From the cell containing the given text, extract its center point as (X, Y) coordinate. 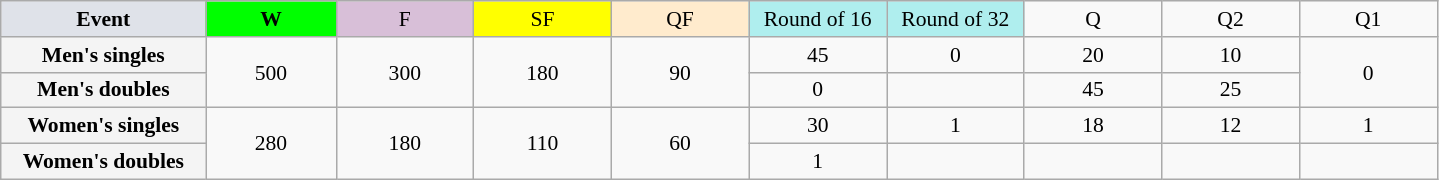
Q1 (1368, 19)
110 (543, 144)
Round of 16 (818, 19)
20 (1093, 55)
Q (1093, 19)
500 (271, 72)
F (405, 19)
Event (104, 19)
Women's doubles (104, 162)
280 (271, 144)
W (271, 19)
Men's doubles (104, 90)
Women's singles (104, 126)
90 (680, 72)
Men's singles (104, 55)
Q2 (1231, 19)
12 (1231, 126)
25 (1231, 90)
Round of 32 (955, 19)
SF (543, 19)
QF (680, 19)
18 (1093, 126)
300 (405, 72)
60 (680, 144)
30 (818, 126)
10 (1231, 55)
